Provide the (x, y) coordinate of the cell's center where the given text is located.  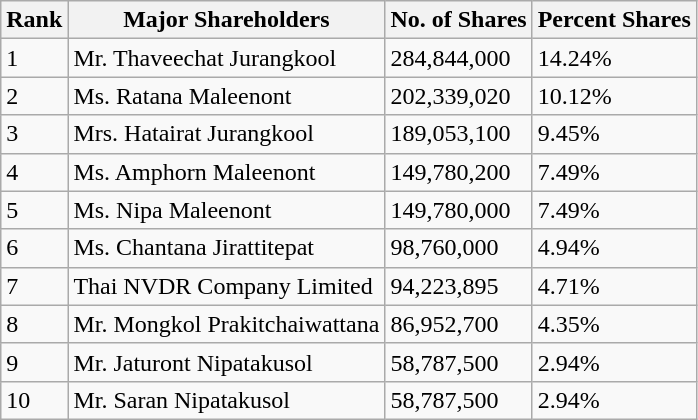
149,780,200 (458, 172)
4.71% (614, 286)
Ms. Chantana Jirattitepat (226, 248)
Mr. Mongkol Prakitchaiwattana (226, 324)
4.35% (614, 324)
86,952,700 (458, 324)
284,844,000 (458, 58)
Major Shareholders (226, 20)
7 (34, 286)
1 (34, 58)
202,339,020 (458, 96)
149,780,000 (458, 210)
10.12% (614, 96)
Mrs. Hatairat Jurangkool (226, 134)
8 (34, 324)
3 (34, 134)
Rank (34, 20)
Mr. Saran Nipatakusol (226, 400)
Mr. Thaveechat Jurangkool (226, 58)
Thai NVDR Company Limited (226, 286)
9.45% (614, 134)
No. of Shares (458, 20)
10 (34, 400)
Ms. Nipa Maleenont (226, 210)
5 (34, 210)
Ms. Amphorn Maleenont (226, 172)
94,223,895 (458, 286)
Ms. Ratana Maleenont (226, 96)
Percent Shares (614, 20)
14.24% (614, 58)
4 (34, 172)
6 (34, 248)
4.94% (614, 248)
98,760,000 (458, 248)
9 (34, 362)
Mr. Jaturont Nipatakusol (226, 362)
2 (34, 96)
189,053,100 (458, 134)
